Capture the cell that displays the provided text and extract its [X, Y] central coordinate. 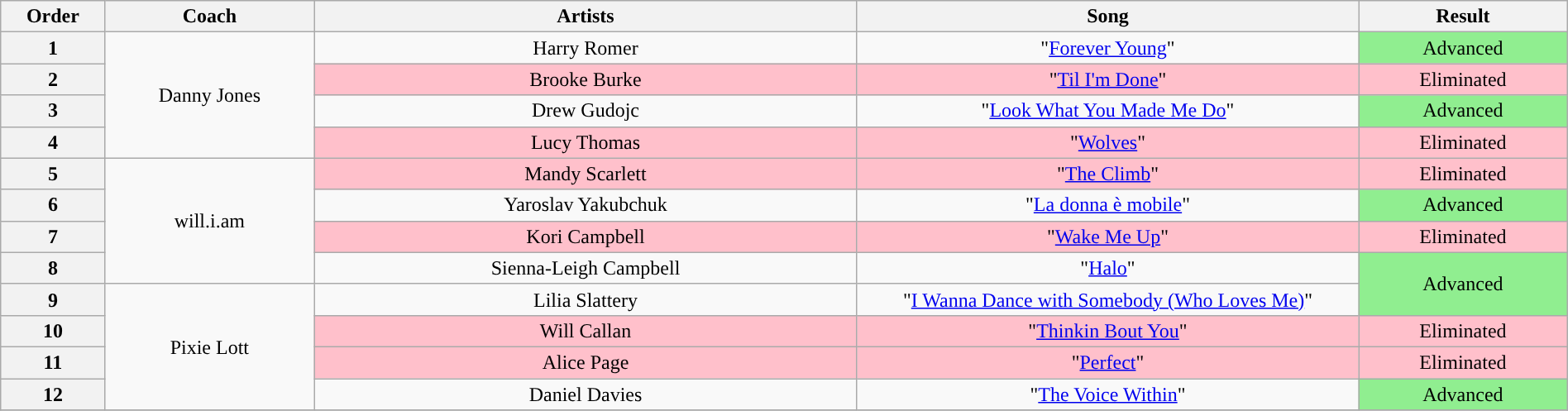
4 [53, 142]
Daniel Davies [586, 394]
Lucy Thomas [586, 142]
Sienna-Leigh Campbell [586, 268]
"The Climb" [1107, 174]
"Thinkin Bout You" [1107, 331]
Coach [210, 17]
Artists [586, 17]
Lilia Slattery [586, 299]
10 [53, 331]
Harry Romer [586, 48]
Kori Campbell [586, 237]
"Wake Me Up" [1107, 237]
12 [53, 394]
Alice Page [586, 362]
will.i.am [210, 221]
Pixie Lott [210, 346]
5 [53, 174]
Brooke Burke [586, 79]
Result [1464, 17]
Will Callan [586, 331]
7 [53, 237]
Yaroslav Yakubchuk [586, 205]
"Forever Young" [1107, 48]
11 [53, 362]
"Til I'm Done" [1107, 79]
Danny Jones [210, 95]
6 [53, 205]
Drew Gudojc [586, 111]
9 [53, 299]
"Halo" [1107, 268]
8 [53, 268]
Mandy Scarlett [586, 174]
2 [53, 79]
"Wolves" [1107, 142]
"I Wanna Dance with Somebody (Who Loves Me)" [1107, 299]
"The Voice Within" [1107, 394]
3 [53, 111]
Order [53, 17]
"La donna è mobile" [1107, 205]
"Perfect" [1107, 362]
Song [1107, 17]
1 [53, 48]
"Look What You Made Me Do" [1107, 111]
